Detect which cell encompasses the target text, then output its [x, y] center coordinate. 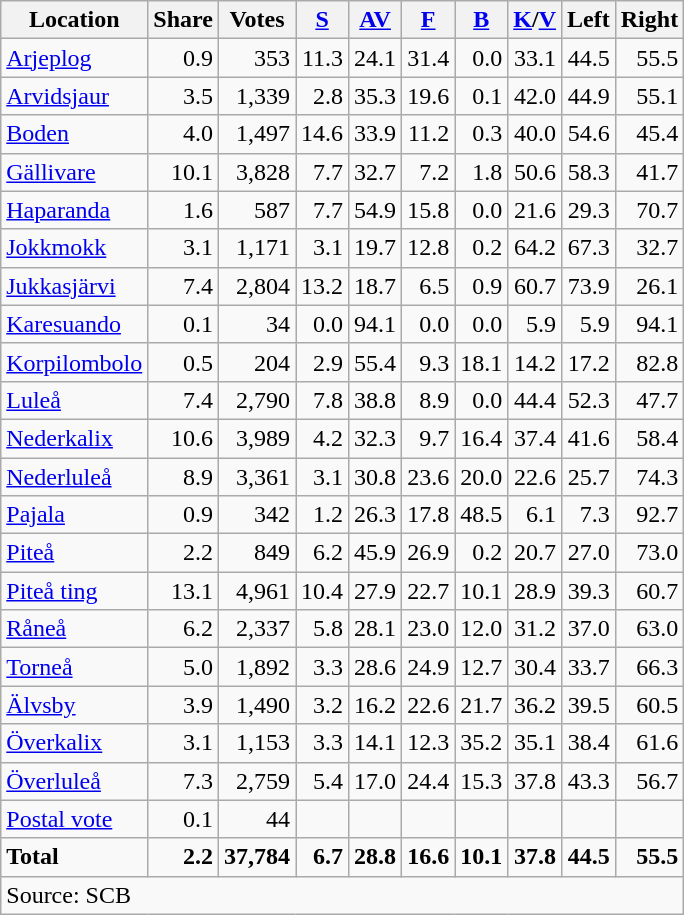
Korpilombolo [74, 362]
17.8 [428, 515]
Överluleå [74, 781]
28.9 [535, 591]
13.2 [322, 286]
27.0 [589, 553]
Postal vote [74, 819]
1,490 [256, 705]
3.2 [322, 705]
39.5 [589, 705]
25.7 [589, 477]
35.3 [376, 96]
38.4 [589, 743]
13.1 [184, 591]
45.9 [376, 553]
63.0 [649, 629]
4,961 [256, 591]
16.6 [428, 857]
35.2 [482, 743]
10.6 [184, 438]
Jukkasjärvi [74, 286]
41.7 [649, 172]
2,790 [256, 400]
24.1 [376, 58]
30.4 [535, 667]
204 [256, 362]
7.2 [428, 172]
Left [589, 20]
12.0 [482, 629]
B [482, 20]
82.8 [649, 362]
36.2 [535, 705]
47.7 [649, 400]
14.6 [322, 134]
0.3 [482, 134]
44.9 [589, 96]
37.4 [535, 438]
11.2 [428, 134]
56.7 [649, 781]
34 [256, 324]
39.3 [589, 591]
54.6 [589, 134]
21.6 [535, 210]
31.2 [535, 629]
35.1 [535, 743]
92.7 [649, 515]
849 [256, 553]
26.3 [376, 515]
16.4 [482, 438]
Share [184, 20]
1,892 [256, 667]
S [322, 20]
Piteå ting [74, 591]
Nederkalix [74, 438]
F [428, 20]
24.9 [428, 667]
Source: SCB [342, 895]
23.6 [428, 477]
K/V [535, 20]
2,337 [256, 629]
21.7 [482, 705]
Pajala [74, 515]
73.9 [589, 286]
15.3 [482, 781]
28.8 [376, 857]
1,171 [256, 248]
37.0 [589, 629]
42.0 [535, 96]
5.0 [184, 667]
11.3 [322, 58]
18.7 [376, 286]
54.9 [376, 210]
40.0 [535, 134]
Arjeplog [74, 58]
342 [256, 515]
44 [256, 819]
2.9 [322, 362]
22.7 [428, 591]
7.8 [322, 400]
14.2 [535, 362]
26.1 [649, 286]
31.4 [428, 58]
44.4 [535, 400]
24.4 [428, 781]
353 [256, 58]
55.1 [649, 96]
3.9 [184, 705]
37,784 [256, 857]
Älvsby [74, 705]
Luleå [74, 400]
9.7 [428, 438]
1.6 [184, 210]
2,759 [256, 781]
Jokkmokk [74, 248]
45.4 [649, 134]
Location [74, 20]
6.1 [535, 515]
0.5 [184, 362]
3,361 [256, 477]
3,828 [256, 172]
28.6 [376, 667]
20.7 [535, 553]
55.4 [376, 362]
33.7 [589, 667]
Gällivare [74, 172]
19.6 [428, 96]
61.6 [649, 743]
3,989 [256, 438]
20.0 [482, 477]
38.8 [376, 400]
12.7 [482, 667]
Nederluleå [74, 477]
27.9 [376, 591]
52.3 [589, 400]
Arvidsjaur [74, 96]
73.0 [649, 553]
587 [256, 210]
60.5 [649, 705]
43.3 [589, 781]
48.5 [482, 515]
58.4 [649, 438]
64.2 [535, 248]
2,804 [256, 286]
1.2 [322, 515]
3.5 [184, 96]
Boden [74, 134]
4.2 [322, 438]
Votes [256, 20]
17.2 [589, 362]
23.0 [428, 629]
1.8 [482, 172]
Total [74, 857]
70.7 [649, 210]
50.6 [535, 172]
30.8 [376, 477]
Karesuando [74, 324]
1,339 [256, 96]
6.7 [322, 857]
5.4 [322, 781]
32.3 [376, 438]
5.8 [322, 629]
9.3 [428, 362]
Torneå [74, 667]
18.1 [482, 362]
12.3 [428, 743]
16.2 [376, 705]
29.3 [589, 210]
Piteå [74, 553]
26.9 [428, 553]
AV [376, 20]
Haparanda [74, 210]
4.0 [184, 134]
33.1 [535, 58]
58.3 [589, 172]
74.3 [649, 477]
41.6 [589, 438]
6.5 [428, 286]
17.0 [376, 781]
1,153 [256, 743]
28.1 [376, 629]
67.3 [589, 248]
14.1 [376, 743]
2.8 [322, 96]
15.8 [428, 210]
66.3 [649, 667]
33.9 [376, 134]
Överkalix [74, 743]
12.8 [428, 248]
Råneå [74, 629]
Right [649, 20]
10.4 [322, 591]
19.7 [376, 248]
1,497 [256, 134]
